From the cell containing the given text, extract its center point as [x, y] coordinate. 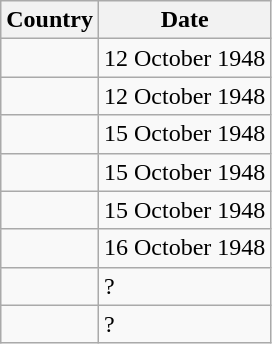
Date [184, 20]
16 October 1948 [184, 248]
Country [50, 20]
